Return the [X, Y] coordinate for the center point of the cell that contains the specified text.  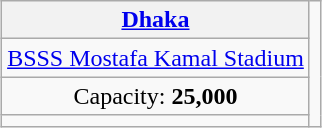
Capacity: 25,000 [156, 96]
BSSS Mostafa Kamal Stadium [156, 58]
Dhaka [156, 20]
